Locate the cell with the specified text and output its (X, Y) center coordinate. 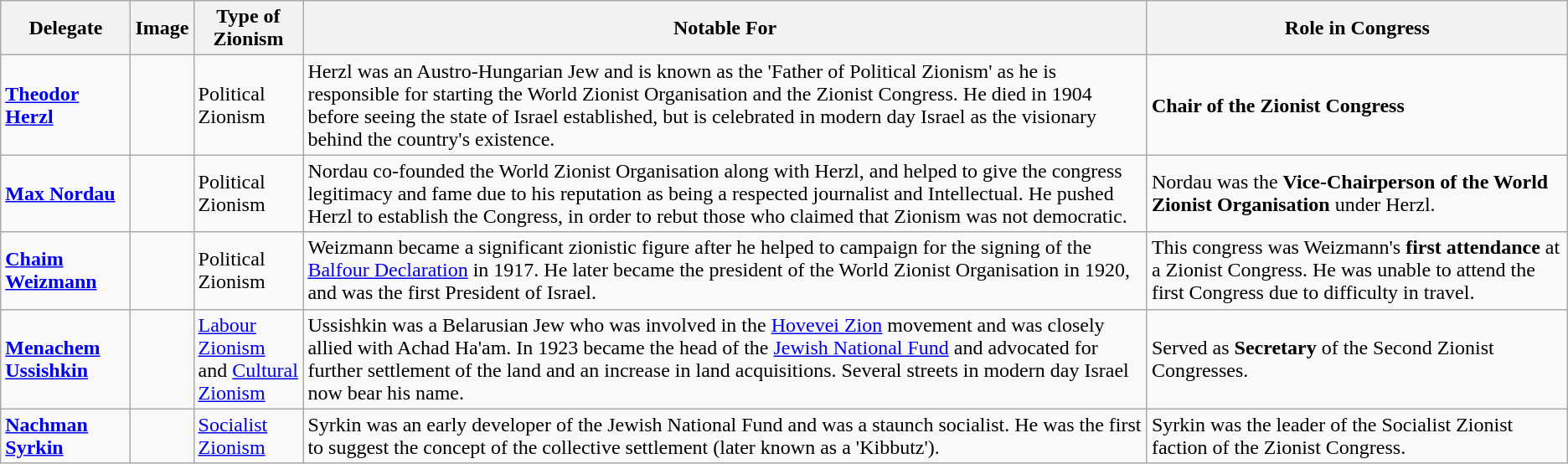
Theodor Herzl (65, 106)
Image (162, 28)
Role in Congress (1357, 28)
Type of Zionism (248, 28)
Served as Secretary of the Second Zionist Congresses. (1357, 358)
Menachem Ussishkin (65, 358)
Notable For (725, 28)
Chair of the Zionist Congress (1357, 106)
Delegate (65, 28)
Nordau was the Vice-Chairperson of the World Zionist Organisation under Herzl. (1357, 193)
Socialist Zionism (248, 436)
Chaim Weizmann (65, 271)
Nachman Syrkin (65, 436)
Labour Zionismand Cultural Zionism (248, 358)
Max Nordau (65, 193)
Syrkin was the leader of the Socialist Zionist faction of the Zionist Congress. (1357, 436)
This congress was Weizmann's first attendance at a Zionist Congress. He was unable to attend the first Congress due to difficulty in travel. (1357, 271)
